Pinpoint the cell where the given text exists, returning its [x, y] midpoint coordinate. 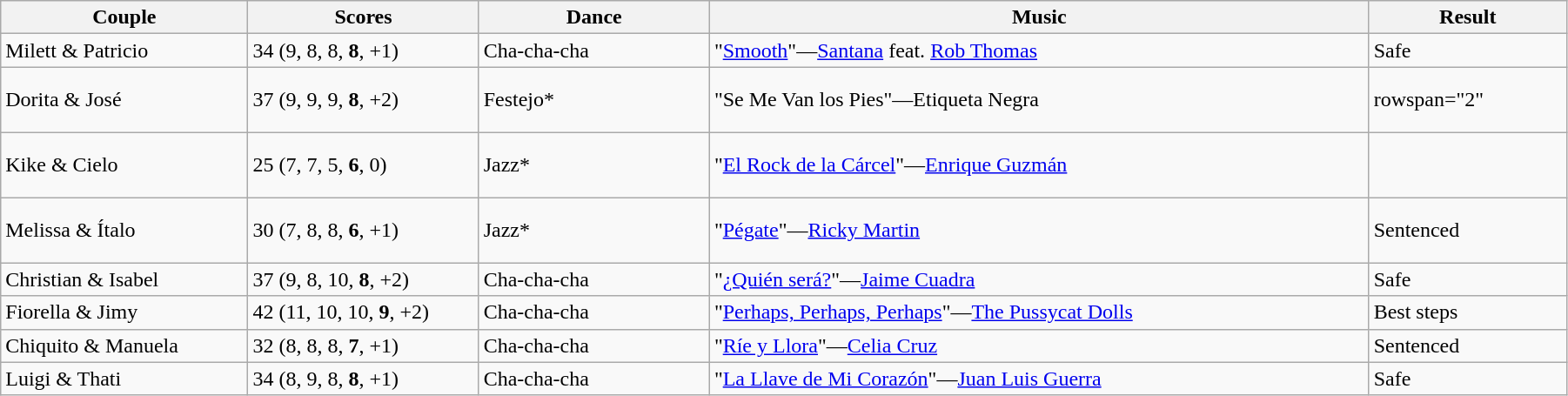
Music [1039, 17]
25 (7, 7, 5, 6, 0) [364, 165]
Kike & Cielo [124, 165]
30 (7, 8, 8, 6, +1) [364, 230]
Best steps [1467, 312]
Festejo* [593, 99]
34 (9, 8, 8, 8, +1) [364, 50]
Luigi & Thati [124, 379]
Melissa & Ítalo [124, 230]
Fiorella & Jimy [124, 312]
"El Rock de la Cárcel"—Enrique Guzmán [1039, 165]
37 (9, 9, 9, 8, +2) [364, 99]
"¿Quién será?"—Jaime Cuadra [1039, 279]
"Smooth"—Santana feat. Rob Thomas [1039, 50]
Couple [124, 17]
Milett & Patricio [124, 50]
34 (8, 9, 8, 8, +1) [364, 379]
"La Llave de Mi Corazón"—Juan Luis Guerra [1039, 379]
"Se Me Van los Pies"—Etiqueta Negra [1039, 99]
Chiquito & Manuela [124, 346]
rowspan="2" [1467, 99]
Dorita & José [124, 99]
37 (9, 8, 10, 8, +2) [364, 279]
42 (11, 10, 10, 9, +2) [364, 312]
Result [1467, 17]
"Perhaps, Perhaps, Perhaps"—The Pussycat Dolls [1039, 312]
Dance [593, 17]
"Ríe y Llora"—Celia Cruz [1039, 346]
Scores [364, 17]
Christian & Isabel [124, 279]
32 (8, 8, 8, 7, +1) [364, 346]
"Pégate"—Ricky Martin [1039, 230]
